Scan for the cell matching the given text and deliver its [x, y] coordinate at center. 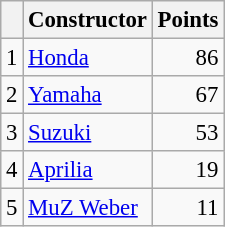
Aprilia [88, 170]
Honda [88, 58]
1 [12, 58]
5 [12, 208]
Points [188, 20]
67 [188, 95]
2 [12, 95]
86 [188, 58]
3 [12, 133]
19 [188, 170]
MuZ Weber [88, 208]
11 [188, 208]
53 [188, 133]
Yamaha [88, 95]
Constructor [88, 20]
4 [12, 170]
Suzuki [88, 133]
